Determine the [X, Y] coordinate at the center of the cell enclosing the given text.  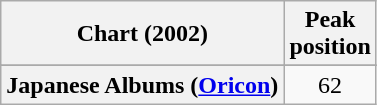
Peakposition [330, 34]
Chart (2002) [142, 34]
Japanese Albums (Oricon) [142, 85]
62 [330, 85]
